Identify which cell holds the provided text, then report its (X, Y) central coordinate. 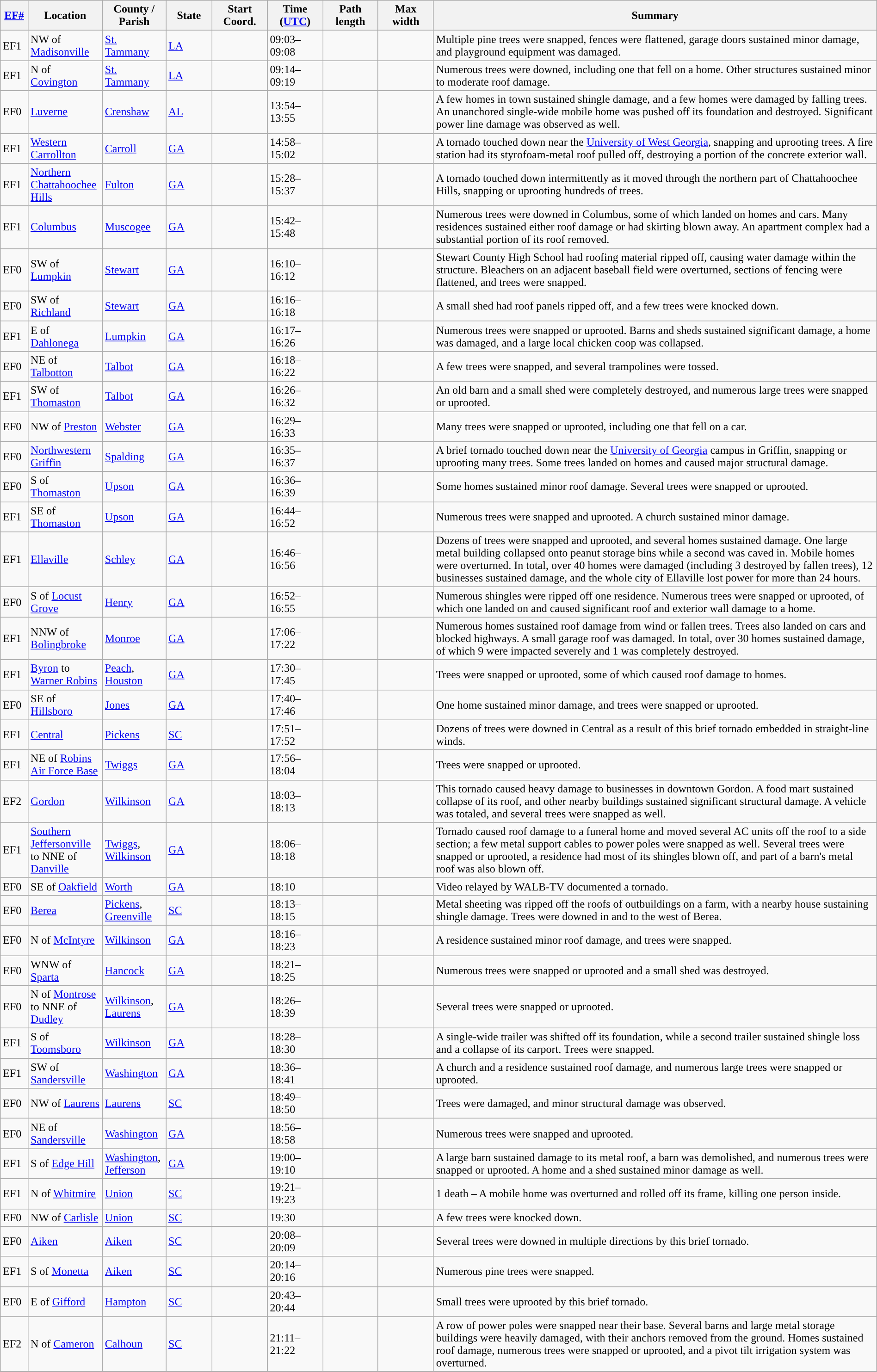
NNW of Bolingbroke (66, 638)
18:21–18:25 (295, 970)
Jones (134, 705)
Schley (134, 560)
NW of Laurens (66, 1104)
Fulton (134, 185)
18:06–18:18 (295, 850)
17:06–17:22 (295, 638)
SW of Richland (66, 306)
Peach, Houston (134, 674)
16:10–16:12 (295, 270)
Dozens of trees were downed in Central as a result of this brief tornado embedded in straight-line winds. (655, 735)
NE of Robins Air Force Base (66, 765)
N of McIntyre (66, 940)
Hampton (134, 1302)
SW of Sandersville (66, 1073)
NE of Talbotton (66, 366)
18:03–18:13 (295, 801)
A few trees were knocked down. (655, 1217)
A residence sustained minor roof damage, and trees were snapped. (655, 940)
19:00–19:10 (295, 1164)
A church and a residence sustained roof damage, and numerous large trees were snapped or uprooted. (655, 1073)
N of Whitmire (66, 1193)
17:56–18:04 (295, 765)
09:03–09:08 (295, 45)
A tornado touched down intermittently as it moved through the northern part of Chattahoochee Hills, snapping or uprooting hundreds of trees. (655, 185)
Laurens (134, 1104)
Several trees were downed in multiple directions by this brief tornado. (655, 1242)
15:42–15:48 (295, 227)
NE of Sandersville (66, 1133)
14:58–15:02 (295, 148)
Northwestern Griffin (66, 457)
S of Monetta (66, 1271)
Many trees were snapped or uprooted, including one that fell on a car. (655, 426)
A small shed had roof panels ripped off, and a few trees were knocked down. (655, 306)
AL (189, 112)
16:36–16:39 (295, 487)
State (189, 16)
SE of Oakfield (66, 886)
WNW of Sparta (66, 970)
E of Dahlonega (66, 336)
09:14–09:19 (295, 76)
An old barn and a small shed were completely destroyed, and numerous large trees were snapped or uprooted. (655, 396)
18:10 (295, 886)
N of Covington (66, 76)
Numerous pine trees were snapped. (655, 1271)
Location (66, 16)
16:46–16:56 (295, 560)
17:40–17:46 (295, 705)
Lumpkin (134, 336)
Numerous trees were snapped or uprooted and a small shed was destroyed. (655, 970)
Multiple pine trees were snapped, fences were flattened, garage doors sustained minor damage, and playground equipment was damaged. (655, 45)
One home sustained minor damage, and trees were snapped or uprooted. (655, 705)
NW of Preston (66, 426)
16:17–16:26 (295, 336)
Trees were snapped or uprooted, some of which caused roof damage to homes. (655, 674)
Twiggs (134, 765)
Numerous trees were snapped and uprooted. A church sustained minor damage. (655, 517)
Ellaville (66, 560)
Calhoun (134, 1344)
21:11–21:22 (295, 1344)
13:54–13:55 (295, 112)
Some homes sustained minor roof damage. Several trees were snapped or uprooted. (655, 487)
Webster (134, 426)
SW of Lumpkin (66, 270)
16:18–16:22 (295, 366)
S of Edge Hill (66, 1164)
Hancock (134, 970)
18:49–18:50 (295, 1104)
Path length (351, 16)
S of Toomsboro (66, 1044)
Time (UTC) (295, 16)
A few trees were snapped, and several trampolines were tossed. (655, 366)
SE of Thomaston (66, 517)
18:16–18:23 (295, 940)
16:35–16:37 (295, 457)
S of Locust Grove (66, 602)
17:51–17:52 (295, 735)
Spalding (134, 457)
20:43–20:44 (295, 1302)
Start Coord. (240, 16)
Muscogee (134, 227)
Video relayed by WALB-TV documented a tornado. (655, 886)
16:52–16:55 (295, 602)
SW of Thomaston (66, 396)
NW of Carlisle (66, 1217)
S of Thomaston (66, 487)
Numerous trees were downed, including one that fell on a home. Other structures sustained minor to moderate roof damage. (655, 76)
19:21–19:23 (295, 1193)
Wilkinson, Laurens (134, 1007)
19:30 (295, 1217)
Southern Jeffersonville to NNE of Danville (66, 850)
16:16–16:18 (295, 306)
Twiggs, Wilkinson (134, 850)
Small trees were uprooted by this brief tornado. (655, 1302)
Carroll (134, 148)
Berea (66, 910)
1 death – A mobile home was overturned and rolled off its frame, killing one person inside. (655, 1193)
20:08–20:09 (295, 1242)
Monroe (134, 638)
NW of Madisonville (66, 45)
16:26–16:32 (295, 396)
Crenshaw (134, 112)
Worth (134, 886)
Henry (134, 602)
Columbus (66, 227)
N of Montrose to NNE of Dudley (66, 1007)
18:28–18:30 (295, 1044)
17:30–17:45 (295, 674)
18:36–18:41 (295, 1073)
16:29–16:33 (295, 426)
18:26–18:39 (295, 1007)
18:13–18:15 (295, 910)
20:14–20:16 (295, 1271)
Pickens, Greenville (134, 910)
18:56–18:58 (295, 1133)
Western Carrollton (66, 148)
Washington, Jefferson (134, 1164)
Summary (655, 16)
Trees were damaged, and minor structural damage was observed. (655, 1104)
Max width (406, 16)
Trees were snapped or uprooted. (655, 765)
SE of Hillsboro (66, 705)
15:28–15:37 (295, 185)
E of Gifford (66, 1302)
Northern Chattahoochee Hills (66, 185)
County / Parish (134, 16)
EF# (14, 16)
Byron to Warner Robins (66, 674)
Pickens (134, 735)
Several trees were snapped or uprooted. (655, 1007)
Luverne (66, 112)
Gordon (66, 801)
16:44–16:52 (295, 517)
N of Cameron (66, 1344)
Numerous trees were snapped and uprooted. (655, 1133)
Central (66, 735)
